Capture the cell that displays the provided text and extract its [X, Y] central coordinate. 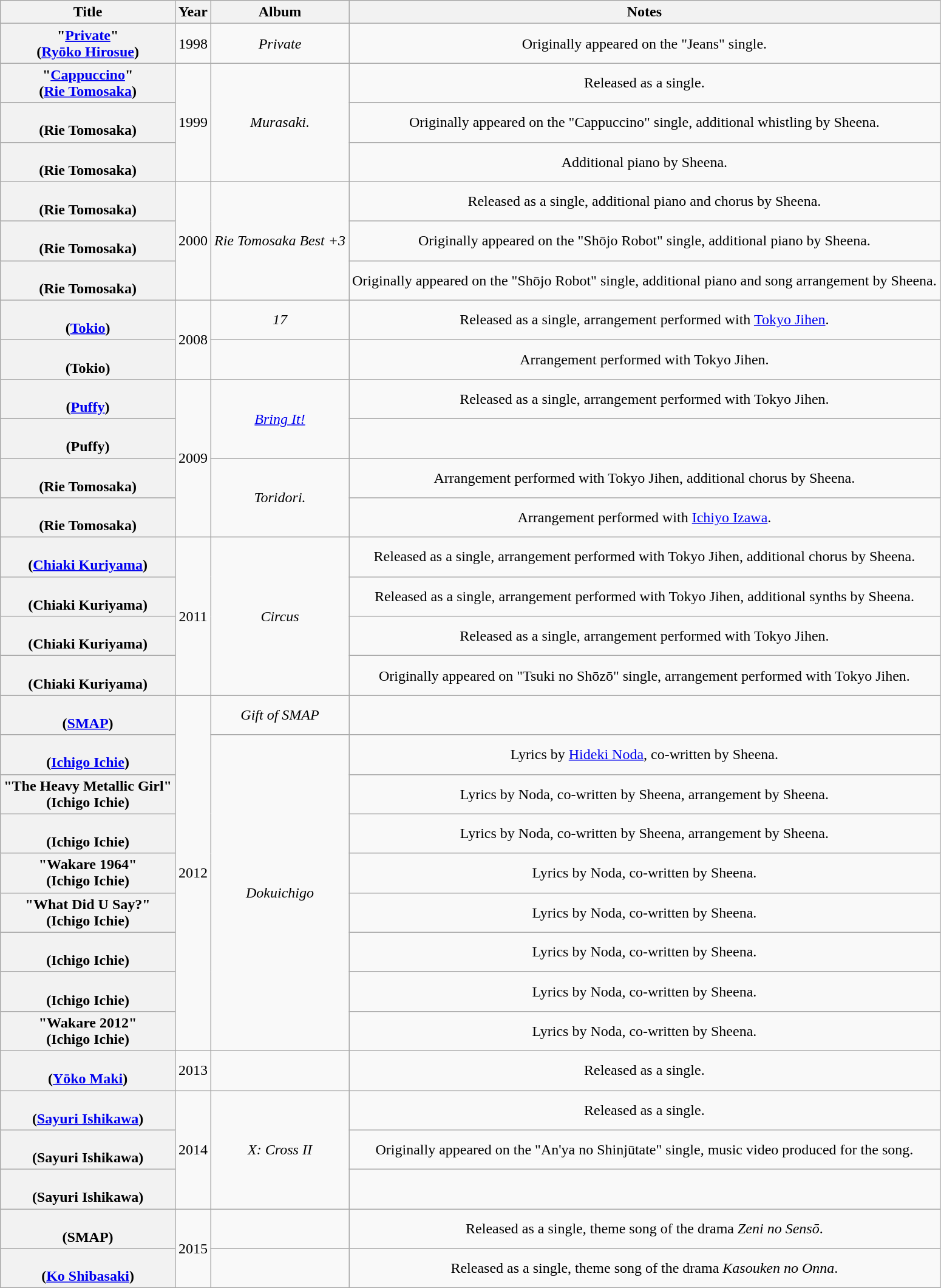
2014 [193, 1150]
Released as a single, arrangement performed with Tokyo Jihen, additional chorus by Sheena. [644, 557]
2011 [193, 616]
2000 [193, 240]
"Wakare 2012"(Ichigo Ichie) [88, 1031]
Dokuichigo [279, 893]
Originally appeared on "Tsuki no Shōzō" single, arrangement performed with Tokyo Jihen. [644, 675]
2008 [193, 339]
"The Heavy Metallic Girl"(Ichigo Ichie) [88, 794]
1998 [193, 44]
(Ko Shibasaki) [88, 1268]
Bring It! [279, 418]
Rie Tomosaka Best +3 [279, 240]
2013 [193, 1070]
Released as a single, theme song of the drama Zeni no Sensō. [644, 1229]
Murasaki. [279, 123]
"Private"(Ryōko Hirosue) [88, 44]
X: Cross II [279, 1150]
Released as a single, additional piano and chorus by Sheena. [644, 202]
1999 [193, 123]
"What Did U Say?"(Ichigo Ichie) [88, 912]
(Yōko Maki) [88, 1070]
Toridori. [279, 497]
"Wakare 1964"(Ichigo Ichie) [88, 873]
Title [88, 12]
2015 [193, 1249]
17 [279, 319]
Arrangement performed with Tokyo Jihen. [644, 359]
Arrangement performed with Ichiyo Izawa. [644, 517]
Album [279, 12]
Released as a single, arrangement performed with Tokyo Jihen, additional synths by Sheena. [644, 596]
Originally appeared on the "Shōjo Robot" single, additional piano and song arrangement by Sheena. [644, 281]
Lyrics by Hideki Noda, co-written by Sheena. [644, 754]
Originally appeared on the "An'ya no Shinjūtate" single, music video produced for the song. [644, 1150]
Gift of SMAP [279, 715]
Private [279, 44]
Notes [644, 12]
Additional piano by Sheena. [644, 162]
Arrangement performed with Tokyo Jihen, additional chorus by Sheena. [644, 477]
Originally appeared on the "Shōjo Robot" single, additional piano by Sheena. [644, 240]
"Cappuccino"(Rie Tomosaka) [88, 83]
Released as a single, theme song of the drama Kasouken no Onna. [644, 1268]
Originally appeared on the "Jeans" single. [644, 44]
Year [193, 12]
Originally appeared on the "Cappuccino" single, additional whistling by Sheena. [644, 123]
2012 [193, 873]
2009 [193, 458]
Circus [279, 616]
